From the cell containing the given text, extract its center point as [X, Y] coordinate. 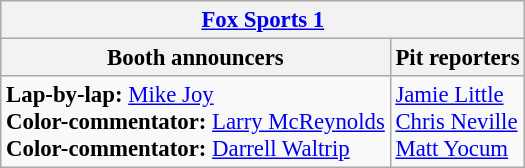
Booth announcers [196, 58]
Lap-by-lap: Mike JoyColor-commentator: Larry McReynoldsColor-commentator: Darrell Waltrip [196, 122]
Pit reporters [458, 58]
Jamie LittleChris NevilleMatt Yocum [458, 122]
Fox Sports 1 [263, 20]
